Return (x, y) of the center of cell containing provided text 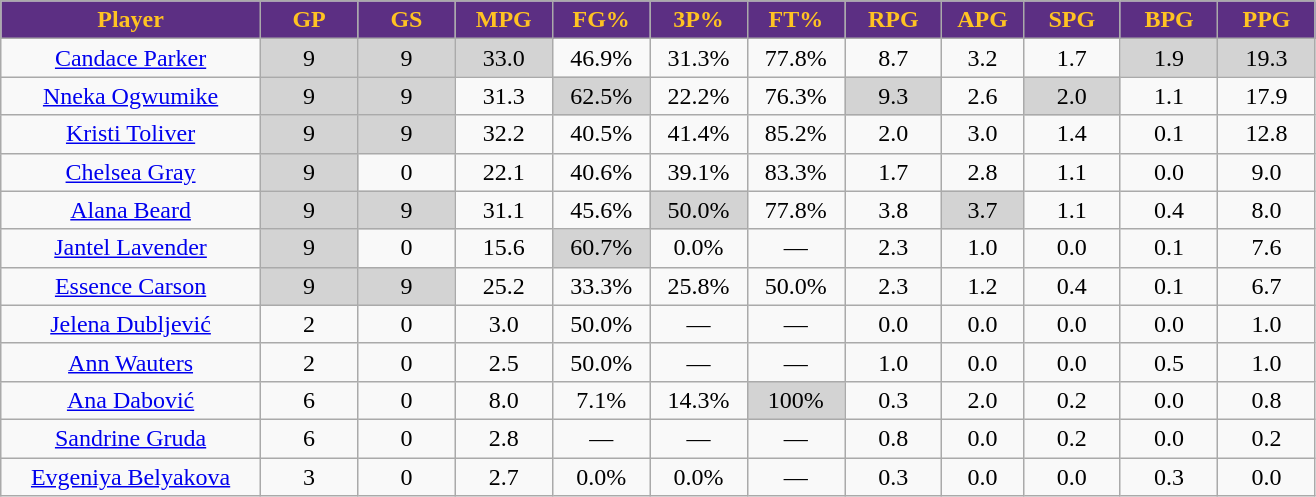
100% (796, 400)
Kristi Toliver (131, 134)
25.2 (504, 286)
8.7 (894, 58)
RPG (894, 20)
6.7 (1267, 286)
22.1 (504, 172)
0.5 (1168, 362)
3 (308, 477)
Sandrine Gruda (131, 438)
SPG (1072, 20)
GS (406, 20)
19.3 (1267, 58)
Nneka Ogwumike (131, 96)
BPG (1168, 20)
Candace Parker (131, 58)
7.1% (600, 400)
60.7% (600, 248)
2.6 (982, 96)
Ann Wauters (131, 362)
Chelsea Gray (131, 172)
40.6% (600, 172)
FT% (796, 20)
62.5% (600, 96)
31.1 (504, 210)
83.3% (796, 172)
41.4% (698, 134)
3.7 (982, 210)
2.5 (504, 362)
32.2 (504, 134)
15.6 (504, 248)
GP (308, 20)
22.2% (698, 96)
Alana Beard (131, 210)
FG% (600, 20)
85.2% (796, 134)
3.2 (982, 58)
PPG (1267, 20)
Evgeniya Belyakova (131, 477)
33.0 (504, 58)
Jelena Dubljević (131, 324)
9.0 (1267, 172)
76.3% (796, 96)
MPG (504, 20)
1.2 (982, 286)
Ana Dabović (131, 400)
3.8 (894, 210)
1.4 (1072, 134)
45.6% (600, 210)
31.3 (504, 96)
25.8% (698, 286)
Player (131, 20)
Jantel Lavender (131, 248)
3P% (698, 20)
APG (982, 20)
33.3% (600, 286)
1.9 (1168, 58)
39.1% (698, 172)
14.3% (698, 400)
Essence Carson (131, 286)
46.9% (600, 58)
17.9 (1267, 96)
2.7 (504, 477)
7.6 (1267, 248)
31.3% (698, 58)
9.3 (894, 96)
12.8 (1267, 134)
40.5% (600, 134)
